Search for the cell housing the specified text and yield its (x, y) center coordinate. 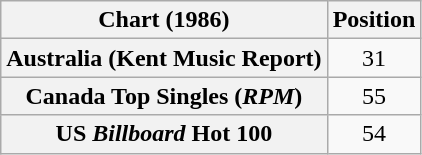
Chart (1986) (164, 20)
54 (374, 134)
31 (374, 58)
Position (374, 20)
55 (374, 96)
Canada Top Singles (RPM) (164, 96)
Australia (Kent Music Report) (164, 58)
US Billboard Hot 100 (164, 134)
